Determine the (X, Y) coordinate at the center of the cell enclosing the given text.  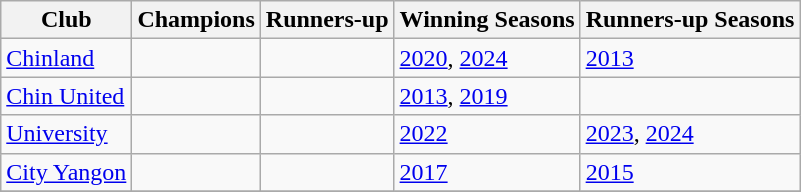
Runners-up Seasons (690, 20)
University (66, 134)
Champions (196, 20)
2022 (487, 134)
Chin United (66, 96)
2013 (690, 58)
Winning Seasons (487, 20)
Club (66, 20)
2013, 2019 (487, 96)
Runners-up (327, 20)
Chinland (66, 58)
City Yangon (66, 172)
2020, 2024 (487, 58)
2017 (487, 172)
2023, 2024 (690, 134)
2015 (690, 172)
